Capture the cell that displays the provided text and extract its (x, y) central coordinate. 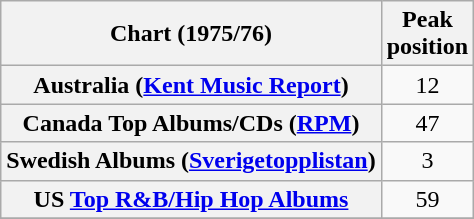
Australia (Kent Music Report) (191, 85)
47 (427, 123)
Peakposition (427, 34)
US Top R&B/Hip Hop Albums (191, 199)
12 (427, 85)
Canada Top Albums/CDs (RPM) (191, 123)
59 (427, 199)
3 (427, 161)
Swedish Albums (Sverigetopplistan) (191, 161)
Chart (1975/76) (191, 34)
